Return [X, Y] of the center of cell containing provided text 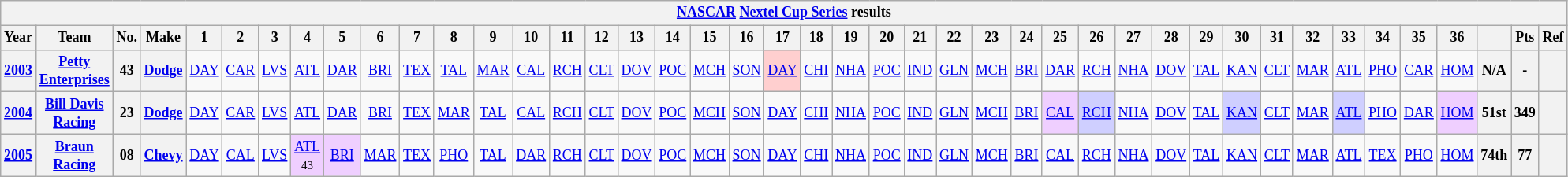
77 [1525, 155]
ATL43 [308, 155]
34 [1383, 38]
33 [1349, 38]
16 [746, 38]
74th [1494, 155]
43 [126, 71]
Team [74, 38]
2005 [19, 155]
- [1525, 71]
349 [1525, 113]
9 [493, 38]
2003 [19, 71]
29 [1206, 38]
N/A [1494, 71]
6 [380, 38]
36 [1458, 38]
08 [126, 155]
Pts [1525, 38]
10 [532, 38]
2 [241, 38]
Make [163, 38]
4 [308, 38]
14 [673, 38]
26 [1096, 38]
Chevy [163, 155]
51st [1494, 113]
22 [954, 38]
25 [1060, 38]
Bill Davis Racing [74, 113]
19 [851, 38]
11 [567, 38]
31 [1276, 38]
27 [1133, 38]
5 [342, 38]
12 [601, 38]
30 [1242, 38]
15 [710, 38]
20 [887, 38]
13 [637, 38]
28 [1171, 38]
1 [204, 38]
Braun Racing [74, 155]
35 [1418, 38]
18 [816, 38]
7 [417, 38]
Ref [1553, 38]
21 [920, 38]
24 [1027, 38]
No. [126, 38]
Year [19, 38]
3 [274, 38]
Petty Enterprises [74, 71]
2004 [19, 113]
8 [454, 38]
17 [782, 38]
32 [1312, 38]
NASCAR Nextel Cup Series results [784, 13]
